Extract the (x, y) coordinate from the center of the cell holding the provided text.  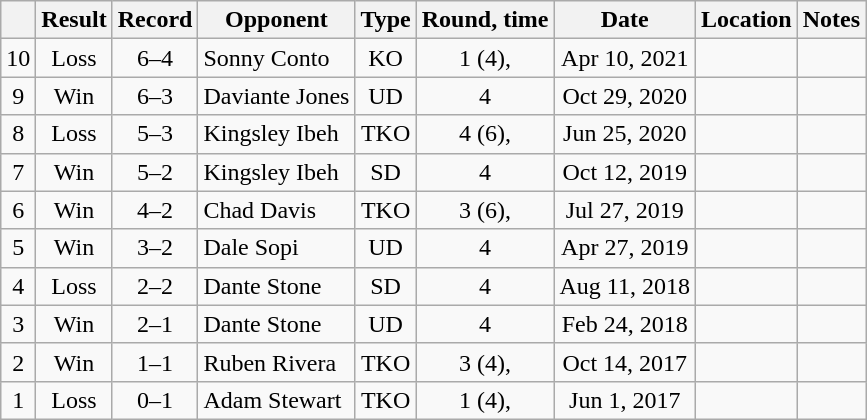
Jun 1, 2017 (625, 400)
1–1 (155, 362)
Aug 11, 2018 (625, 286)
1 (18, 400)
Type (386, 20)
Adam Stewart (276, 400)
2–2 (155, 286)
3–2 (155, 248)
Jul 27, 2019 (625, 210)
Date (625, 20)
Oct 14, 2017 (625, 362)
7 (18, 172)
Round, time (485, 20)
Opponent (276, 20)
Record (155, 20)
Sonny Conto (276, 58)
6 (18, 210)
KO (386, 58)
Apr 10, 2021 (625, 58)
3 (6), (485, 210)
6–3 (155, 96)
Dale Sopi (276, 248)
2 (18, 362)
Oct 29, 2020 (625, 96)
4 (6), (485, 134)
2–1 (155, 324)
0–1 (155, 400)
9 (18, 96)
Feb 24, 2018 (625, 324)
5–3 (155, 134)
Ruben Rivera (276, 362)
Result (74, 20)
Chad Davis (276, 210)
8 (18, 134)
Apr 27, 2019 (625, 248)
Jun 25, 2020 (625, 134)
Oct 12, 2019 (625, 172)
Daviante Jones (276, 96)
5–2 (155, 172)
Location (747, 20)
10 (18, 58)
5 (18, 248)
4–2 (155, 210)
6–4 (155, 58)
3 (18, 324)
Notes (831, 20)
3 (4), (485, 362)
